Find where the given text appears and provide that cell's center as (x, y) coordinate. 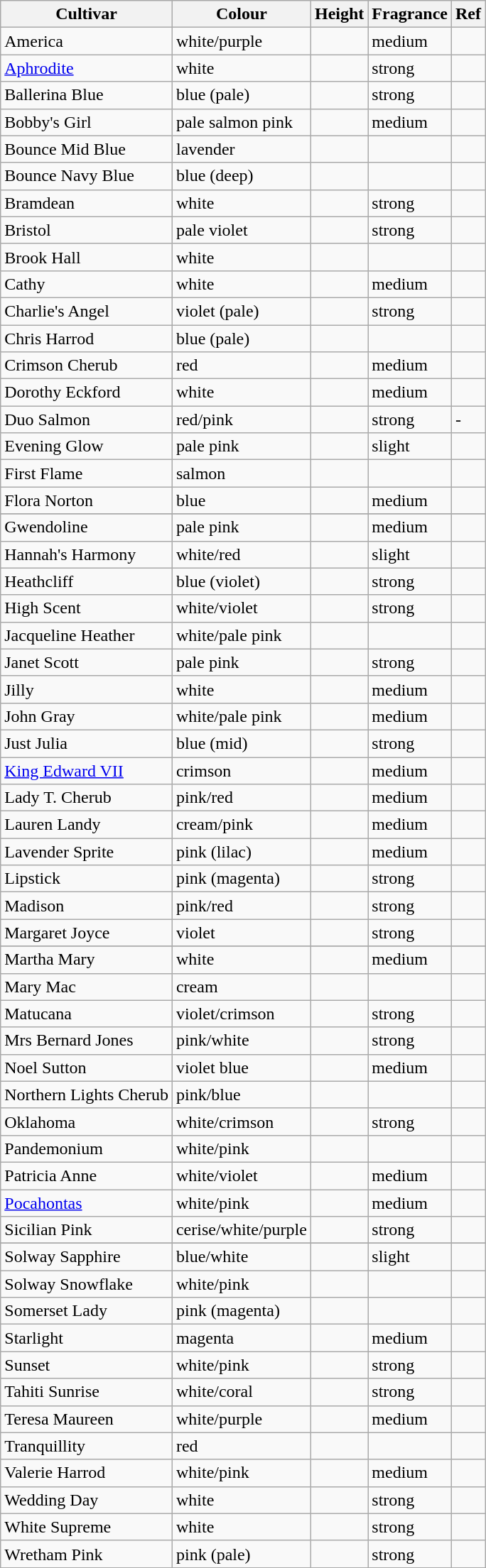
salmon (242, 473)
cerise/white/purple (242, 1230)
violet (pale) (242, 311)
Solway Sapphire (87, 1257)
First Flame (87, 473)
Colour (242, 14)
crimson (242, 770)
Brook Hall (87, 257)
Duo Salmon (87, 420)
Pandemonium (87, 1148)
Aphrodite (87, 68)
Heathcliff (87, 581)
Sunset (87, 1365)
Mrs Bernard Jones (87, 1041)
Starlight (87, 1338)
Somerset Lady (87, 1311)
pink/white (242, 1041)
Bramdean (87, 203)
Fragrance (410, 14)
Jilly (87, 689)
Jacqueline Heather (87, 635)
lavender (242, 149)
Cultivar (87, 14)
Lady T. Cherub (87, 798)
cream (242, 987)
Pocahontas (87, 1203)
white/crimson (242, 1122)
Dorothy Eckford (87, 393)
Mary Mac (87, 987)
white/red (242, 554)
white/coral (242, 1392)
Hannah's Harmony (87, 554)
violet (242, 933)
Ballerina Blue (87, 95)
blue (violet) (242, 581)
Wretham Pink (87, 1554)
pink/blue (242, 1095)
High Scent (87, 608)
Sicilian Pink (87, 1230)
Bobby's Girl (87, 122)
Solway Snowflake (87, 1284)
Wedding Day (87, 1500)
Tahiti Sunrise (87, 1392)
pale salmon pink (242, 122)
Valerie Harrod (87, 1473)
Patricia Anne (87, 1175)
Cathy (87, 284)
blue (242, 500)
- (469, 420)
King Edward VII (87, 770)
Northern Lights Cherub (87, 1095)
pink (pale) (242, 1554)
Gwendoline (87, 527)
blue/white (242, 1257)
Chris Harrod (87, 339)
red/pink (242, 420)
Margaret Joyce (87, 933)
Oklahoma (87, 1122)
Flora Norton (87, 500)
Bristol (87, 230)
Bounce Navy Blue (87, 176)
Lipstick (87, 879)
pale violet (242, 230)
Ref (469, 14)
Janet Scott (87, 662)
White Supreme (87, 1527)
magenta (242, 1338)
Crimson Cherub (87, 366)
Noel Sutton (87, 1068)
Bounce Mid Blue (87, 149)
Lavender Sprite (87, 852)
violet/crimson (242, 1014)
John Gray (87, 716)
Just Julia (87, 743)
Martha Mary (87, 960)
Tranquillity (87, 1446)
Lauren Landy (87, 825)
pink (lilac) (242, 852)
blue (mid) (242, 743)
Matucana (87, 1014)
Evening Glow (87, 446)
Madison (87, 906)
America (87, 41)
Charlie's Angel (87, 311)
violet blue (242, 1068)
Teresa Maureen (87, 1419)
blue (deep) (242, 176)
cream/pink (242, 825)
Height (339, 14)
